Extract the (x, y) coordinate from the center of the cell holding the provided text.  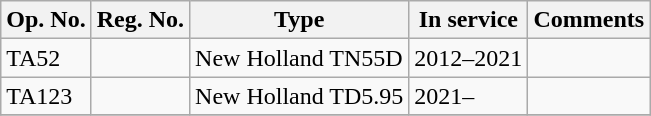
TA123 (46, 96)
Comments (589, 20)
Type (300, 20)
Reg. No. (140, 20)
Op. No. (46, 20)
TA52 (46, 58)
2021– (468, 96)
New Holland TD5.95 (300, 96)
In service (468, 20)
New Holland TN55D (300, 58)
2012–2021 (468, 58)
